Search for the cell housing the specified text and yield its (x, y) center coordinate. 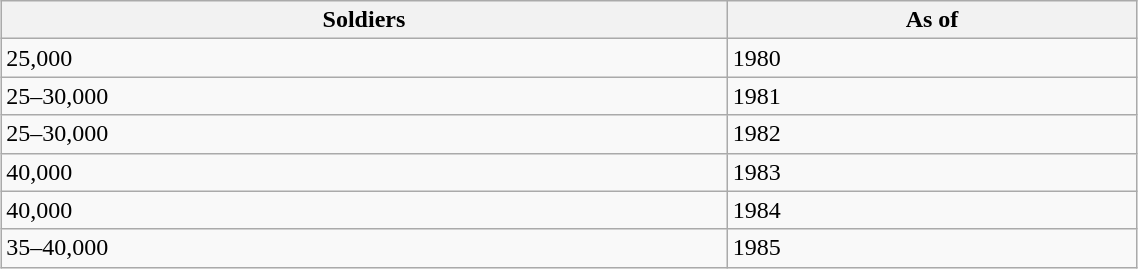
1984 (932, 210)
1981 (932, 96)
35–40,000 (364, 248)
1980 (932, 58)
1983 (932, 172)
As of (932, 20)
1982 (932, 134)
1985 (932, 248)
25,000 (364, 58)
Soldiers (364, 20)
